Scan for the cell matching the given text and deliver its (X, Y) coordinate at center. 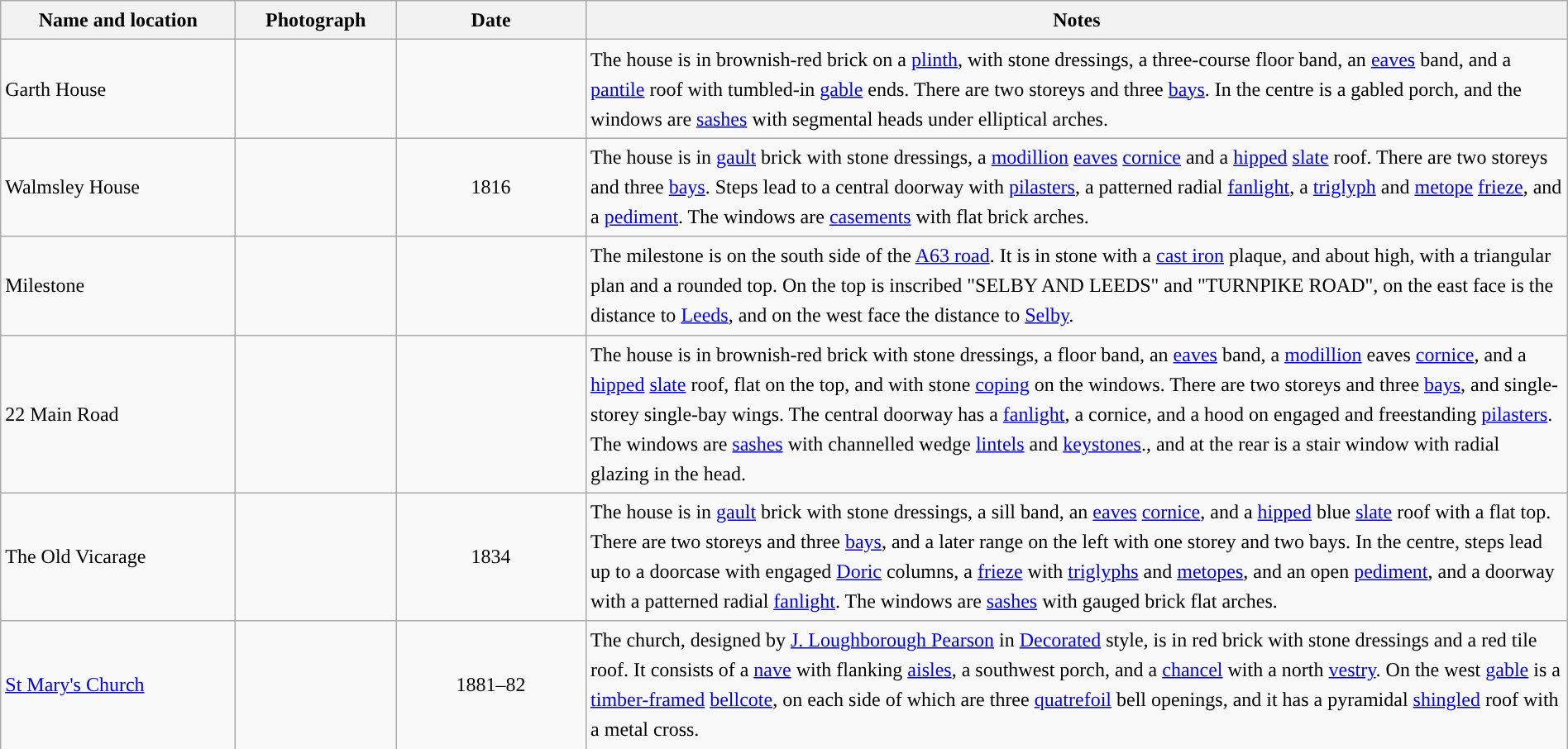
1881–82 (491, 685)
22 Main Road (118, 413)
Name and location (118, 20)
St Mary's Church (118, 685)
Walmsley House (118, 187)
Notes (1077, 20)
1834 (491, 557)
The Old Vicarage (118, 557)
Garth House (118, 89)
Photograph (316, 20)
Date (491, 20)
Milestone (118, 286)
1816 (491, 187)
